Detect which cell encompasses the target text, then output its [X, Y] center coordinate. 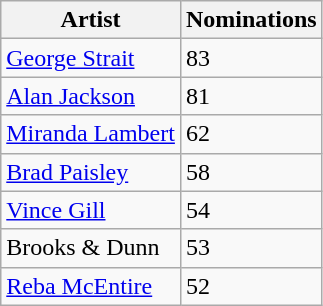
83 [251, 58]
Reba McEntire [91, 286]
53 [251, 248]
81 [251, 96]
52 [251, 286]
54 [251, 210]
Vince Gill [91, 210]
Brooks & Dunn [91, 248]
Nominations [251, 20]
George Strait [91, 58]
Alan Jackson [91, 96]
Miranda Lambert [91, 134]
Artist [91, 20]
58 [251, 172]
62 [251, 134]
Brad Paisley [91, 172]
